Identify which cell holds the provided text, then report its [X, Y] central coordinate. 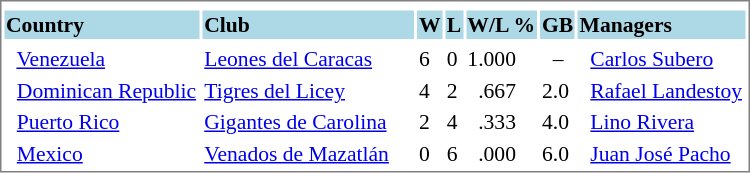
Lino Rivera [662, 122]
2.0 [558, 90]
Puerto Rico [102, 122]
.667 [502, 90]
Rafael Landestoy [662, 90]
Club [309, 24]
1.000 [502, 59]
Venados de Mazatlán [309, 154]
.000 [502, 154]
W [430, 24]
Country [102, 24]
W/L % [502, 24]
– [558, 59]
Juan José Pacho [662, 154]
GB [558, 24]
4.0 [558, 122]
Venezuela [102, 59]
Mexico [102, 154]
.333 [502, 122]
Tigres del Licey [309, 90]
6.0 [558, 154]
Carlos Subero [662, 59]
Gigantes de Carolina [309, 122]
Managers [662, 24]
L [454, 24]
Dominican Republic [102, 90]
Leones del Caracas [309, 59]
